Locate the cell with the specified text and output its (x, y) center coordinate. 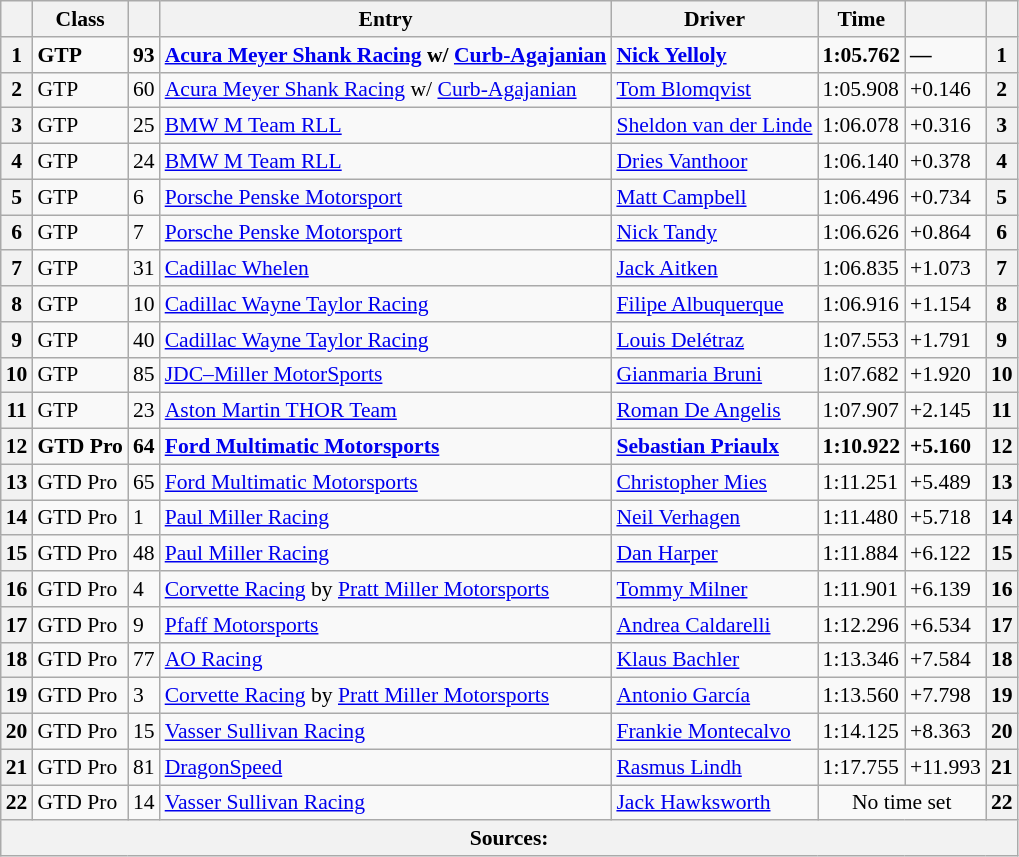
48 (144, 554)
Louis Delétraz (714, 340)
Sources: (510, 839)
1:06.835 (862, 269)
1:17.755 (862, 767)
85 (144, 375)
1:07.682 (862, 375)
1:14.125 (862, 732)
24 (144, 162)
1:06.496 (862, 197)
+6.139 (946, 589)
1:11.884 (862, 554)
+1.073 (946, 269)
Entry (386, 19)
+1.920 (946, 375)
+8.363 (946, 732)
1:10.922 (862, 447)
Tommy Milner (714, 589)
No time set (902, 803)
Sebastian Priaulx (714, 447)
Matt Campbell (714, 197)
AO Racing (386, 660)
+1.154 (946, 304)
77 (144, 660)
64 (144, 447)
Frankie Montecalvo (714, 732)
+7.584 (946, 660)
DragonSpeed (386, 767)
Driver (714, 19)
1:06.140 (862, 162)
+0.316 (946, 126)
Sheldon van der Linde (714, 126)
+5.718 (946, 518)
Time (862, 19)
— (946, 55)
40 (144, 340)
+6.534 (946, 625)
Christopher Mies (714, 482)
Filipe Albuquerque (714, 304)
23 (144, 411)
Rasmus Lindh (714, 767)
Cadillac Whelen (386, 269)
+5.489 (946, 482)
Dan Harper (714, 554)
1:06.916 (862, 304)
Jack Aitken (714, 269)
25 (144, 126)
Dries Vanthoor (714, 162)
1:06.078 (862, 126)
+11.993 (946, 767)
+0.734 (946, 197)
Nick Tandy (714, 233)
+1.791 (946, 340)
Pfaff Motorsports (386, 625)
+0.864 (946, 233)
81 (144, 767)
+2.145 (946, 411)
1:12.296 (862, 625)
+7.798 (946, 696)
+6.122 (946, 554)
Neil Verhagen (714, 518)
1:13.560 (862, 696)
Nick Yelloly (714, 55)
1:11.480 (862, 518)
Class (80, 19)
1:13.346 (862, 660)
1:07.907 (862, 411)
Gianmaria Bruni (714, 375)
1:07.553 (862, 340)
Jack Hawksworth (714, 803)
Klaus Bachler (714, 660)
1:11.901 (862, 589)
31 (144, 269)
93 (144, 55)
JDC–Miller MotorSports (386, 375)
1:06.626 (862, 233)
Aston Martin THOR Team (386, 411)
+0.378 (946, 162)
+0.146 (946, 90)
60 (144, 90)
Andrea Caldarelli (714, 625)
Roman De Angelis (714, 411)
Tom Blomqvist (714, 90)
1:05.762 (862, 55)
1:11.251 (862, 482)
1:05.908 (862, 90)
Antonio García (714, 696)
65 (144, 482)
+5.160 (946, 447)
